Return [X, Y] of the center of cell containing provided text 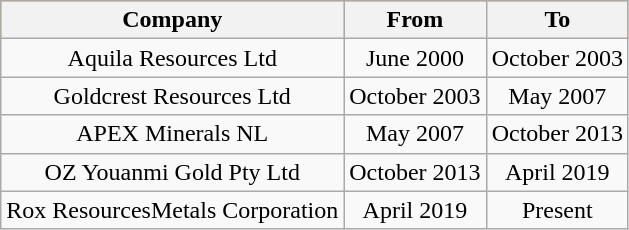
APEX Minerals NL [172, 134]
June 2000 [415, 58]
To [557, 20]
Rox ResourcesMetals Corporation [172, 210]
Aquila Resources Ltd [172, 58]
Present [557, 210]
From [415, 20]
Company [172, 20]
OZ Youanmi Gold Pty Ltd [172, 172]
Goldcrest Resources Ltd [172, 96]
